Capture the cell that displays the provided text and extract its [X, Y] central coordinate. 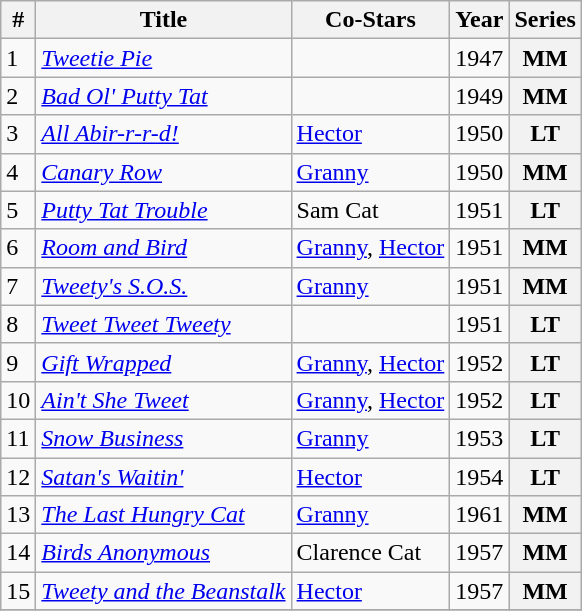
4 [18, 172]
1947 [480, 58]
Year [480, 20]
14 [18, 553]
Satan's Waitin' [164, 477]
Clarence Cat [370, 553]
3 [18, 134]
15 [18, 591]
Bad Ol' Putty Tat [164, 96]
1954 [480, 477]
Tweet Tweet Tweety [164, 324]
Tweety's S.O.S. [164, 286]
10 [18, 400]
1961 [480, 515]
Canary Row [164, 172]
Putty Tat Trouble [164, 210]
All Abir-r-r-d! [164, 134]
11 [18, 438]
Snow Business [164, 438]
Sam Cat [370, 210]
5 [18, 210]
2 [18, 96]
9 [18, 362]
6 [18, 248]
1 [18, 58]
1949 [480, 96]
Ain't She Tweet [164, 400]
Title [164, 20]
Gift Wrapped [164, 362]
Co-Stars [370, 20]
Tweety and the Beanstalk [164, 591]
# [18, 20]
12 [18, 477]
7 [18, 286]
1953 [480, 438]
Tweetie Pie [164, 58]
13 [18, 515]
8 [18, 324]
Birds Anonymous [164, 553]
The Last Hungry Cat [164, 515]
Room and Bird [164, 248]
Series [545, 20]
